Determine the (X, Y) coordinate at the center of the cell enclosing the given text.  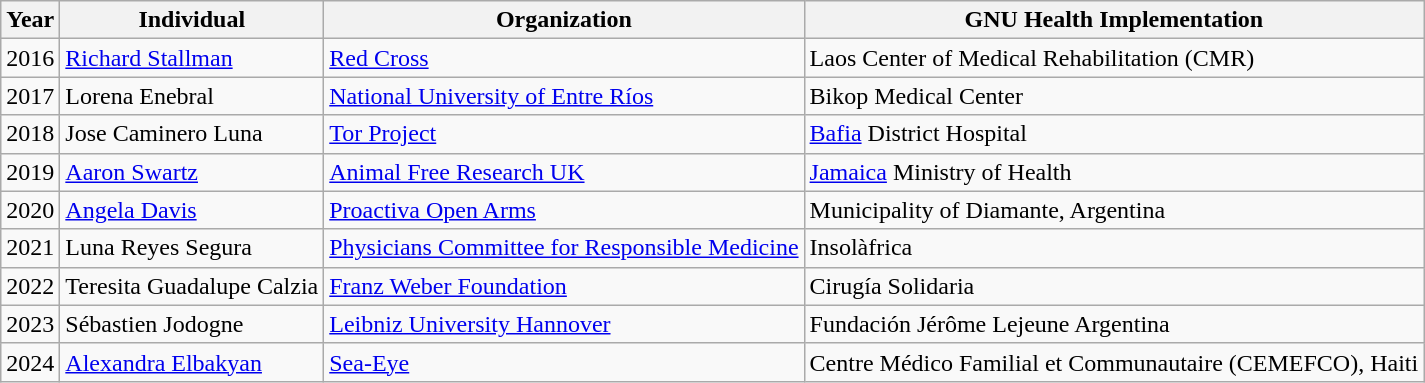
Individual (192, 20)
Leibniz University Hannover (564, 324)
2017 (30, 96)
GNU Health Implementation (1114, 20)
Lorena Enebral (192, 96)
Bafia District Hospital (1114, 134)
Alexandra Elbakyan (192, 362)
Jamaica Ministry of Health (1114, 172)
Fundación Jérôme Lejeune Argentina (1114, 324)
Luna Reyes Segura (192, 248)
Jose Caminero Luna (192, 134)
Centre Médico Familial et Communautaire (CEMEFCO), Haiti (1114, 362)
2021 (30, 248)
Tor Project (564, 134)
Sébastien Jodogne (192, 324)
2018 (30, 134)
Red Cross (564, 58)
Animal Free Research UK (564, 172)
Laos Center of Medical Rehabilitation (CMR) (1114, 58)
2016 (30, 58)
Teresita Guadalupe Calzia (192, 286)
Physicians Committee for Responsible Medicine (564, 248)
Richard Stallman (192, 58)
Organization (564, 20)
Sea-Eye (564, 362)
Aaron Swartz (192, 172)
2022 (30, 286)
National University of Entre Ríos (564, 96)
Cirugía Solidaria (1114, 286)
2020 (30, 210)
2023 (30, 324)
2024 (30, 362)
Angela Davis (192, 210)
Municipality of Diamante, Argentina (1114, 210)
Franz Weber Foundation (564, 286)
Year (30, 20)
2019 (30, 172)
Insolàfrica (1114, 248)
Proactiva Open Arms (564, 210)
Bikop Medical Center (1114, 96)
